Return [X, Y] of the center of cell containing provided text 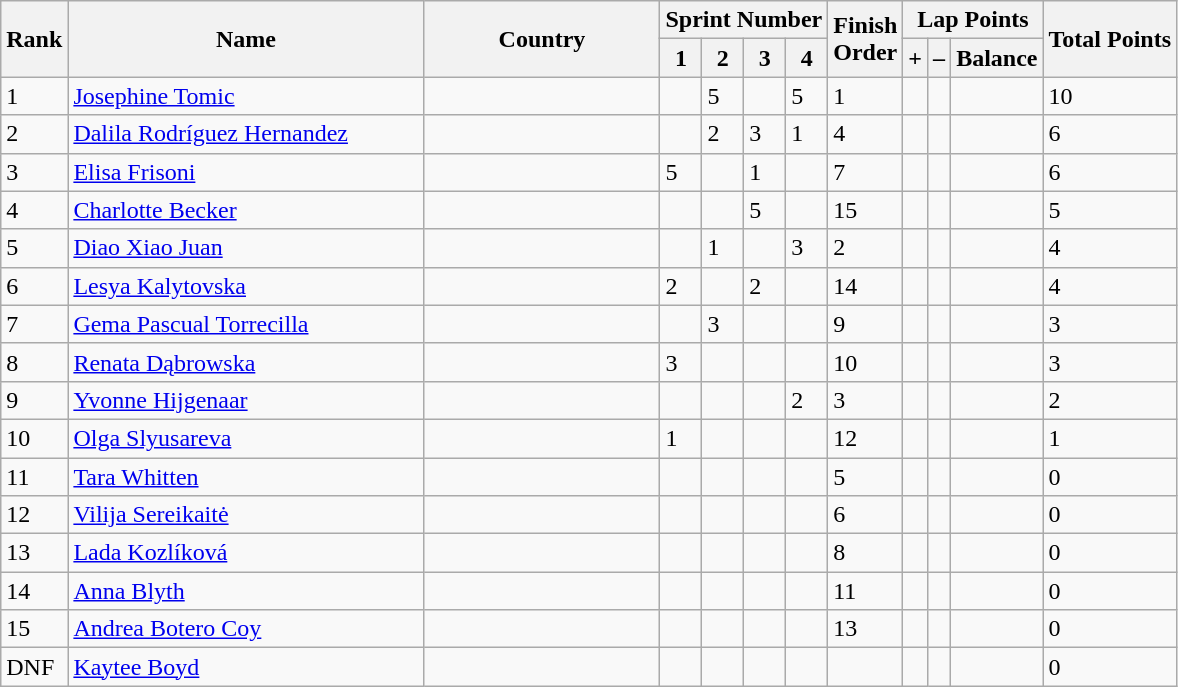
Lesya Kalytovska [246, 286]
Name [246, 39]
Tara Whitten [246, 477]
Charlotte Becker [246, 210]
Andrea Botero Coy [246, 629]
Josephine Tomic [246, 96]
Kaytee Boyd [246, 667]
Elisa Frisoni [246, 172]
Rank [34, 39]
Diao Xiao Juan [246, 248]
Dalila Rodríguez Hernandez [246, 134]
Gema Pascual Torrecilla [246, 324]
Balance [997, 58]
Lap Points [973, 20]
Anna Blyth [246, 591]
+ [916, 58]
Finish Order [866, 39]
Olga Slyusareva [246, 438]
Total Points [1110, 39]
Vilija Sereikaitė [246, 515]
– [940, 58]
Yvonne Hijgenaar [246, 400]
DNF [34, 667]
Lada Kozlíková [246, 553]
Sprint Number [744, 20]
Country [542, 39]
Renata Dąbrowska [246, 362]
